From the cell containing the given text, extract its center point as [x, y] coordinate. 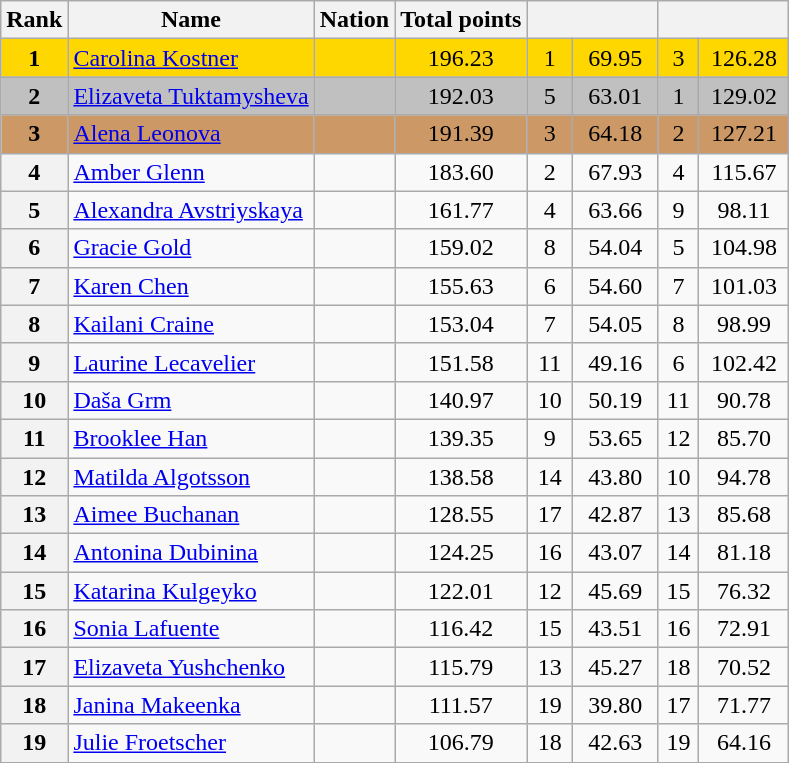
115.67 [744, 172]
Brooklee Han [191, 438]
43.07 [616, 553]
42.63 [616, 743]
102.42 [744, 362]
111.57 [461, 705]
104.98 [744, 248]
140.97 [461, 400]
67.93 [616, 172]
126.28 [744, 58]
42.87 [616, 515]
Daša Grm [191, 400]
Elizaveta Tuktamysheva [191, 96]
153.04 [461, 324]
Alena Leonova [191, 134]
63.01 [616, 96]
98.99 [744, 324]
64.18 [616, 134]
Karen Chen [191, 286]
129.02 [744, 96]
Antonina Dubinina [191, 553]
76.32 [744, 591]
39.80 [616, 705]
54.60 [616, 286]
183.60 [461, 172]
Amber Glenn [191, 172]
54.05 [616, 324]
43.51 [616, 629]
196.23 [461, 58]
98.11 [744, 210]
138.58 [461, 477]
159.02 [461, 248]
101.03 [744, 286]
161.77 [461, 210]
Matilda Algotsson [191, 477]
122.01 [461, 591]
Name [191, 20]
70.52 [744, 667]
Laurine Lecavelier [191, 362]
Total points [461, 20]
Julie Froetscher [191, 743]
85.70 [744, 438]
115.79 [461, 667]
54.04 [616, 248]
64.16 [744, 743]
127.21 [744, 134]
124.25 [461, 553]
Sonia Lafuente [191, 629]
128.55 [461, 515]
72.91 [744, 629]
116.42 [461, 629]
Katarina Kulgeyko [191, 591]
139.35 [461, 438]
85.68 [744, 515]
94.78 [744, 477]
43.80 [616, 477]
151.58 [461, 362]
Nation [354, 20]
90.78 [744, 400]
71.77 [744, 705]
81.18 [744, 553]
Carolina Kostner [191, 58]
Alexandra Avstriyskaya [191, 210]
49.16 [616, 362]
192.03 [461, 96]
53.65 [616, 438]
106.79 [461, 743]
63.66 [616, 210]
Rank [34, 20]
45.27 [616, 667]
191.39 [461, 134]
Kailani Craine [191, 324]
Janina Makeenka [191, 705]
45.69 [616, 591]
155.63 [461, 286]
Aimee Buchanan [191, 515]
Gracie Gold [191, 248]
69.95 [616, 58]
50.19 [616, 400]
Elizaveta Yushchenko [191, 667]
